Provide the (x, y) coordinate of the cell's center where the given text is located.  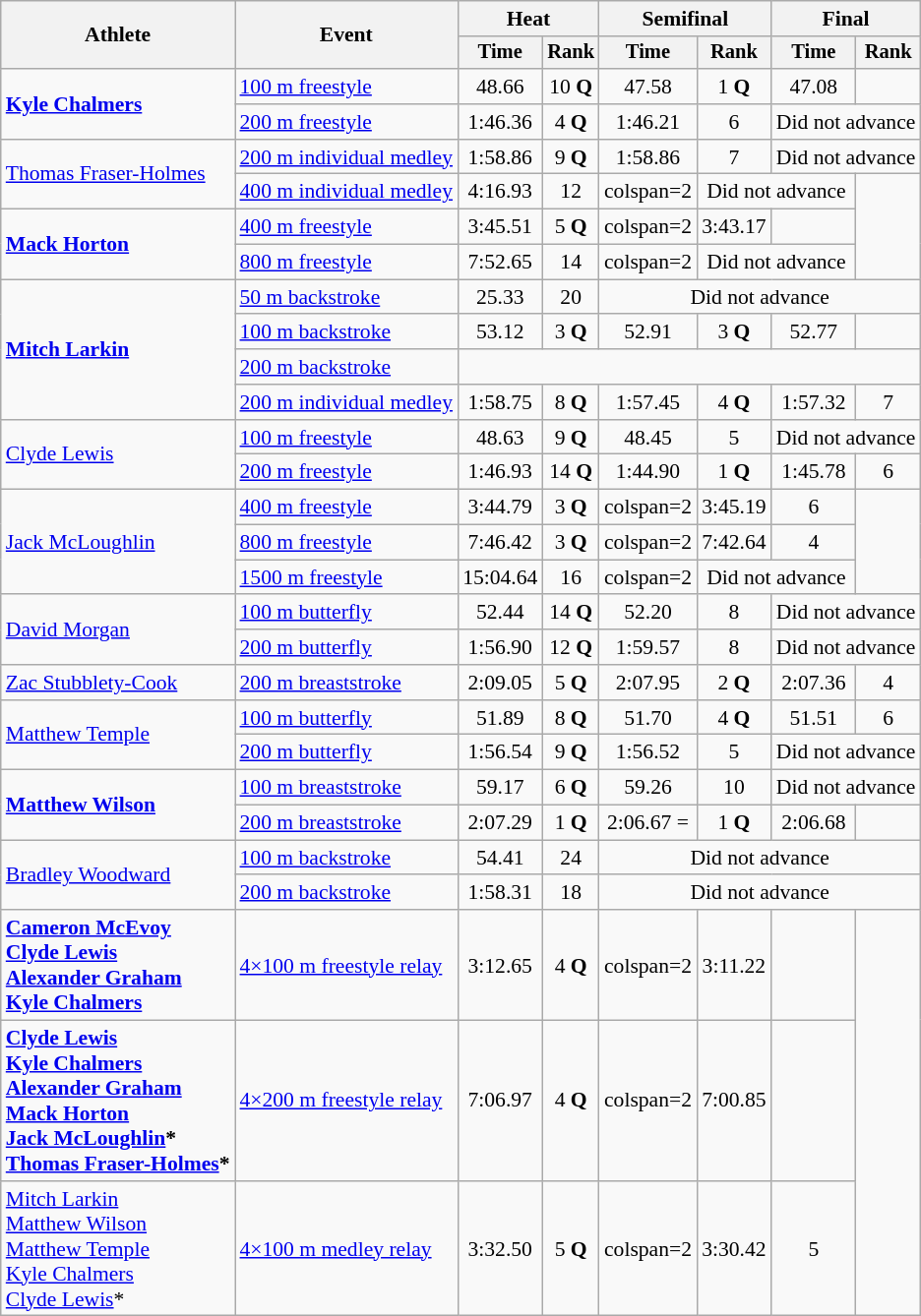
Event (346, 35)
2 Q (734, 683)
24 (571, 858)
20 (571, 297)
4:16.93 (500, 192)
50 m backstroke (346, 297)
1:59.57 (647, 647)
2:09.05 (500, 683)
52.20 (647, 613)
Cameron McEvoyClyde LewisAlexander GrahamKyle Chalmers (118, 965)
52.91 (647, 332)
48.45 (647, 438)
3:44.79 (500, 508)
51.70 (647, 718)
1500 m freestyle (346, 577)
10 (734, 788)
Semifinal (685, 19)
Clyde LewisKyle ChalmersAlexander GrahamMack HortonJack McLoughlin*Thomas Fraser-Holmes* (118, 1102)
51.51 (814, 718)
Jack McLoughlin (118, 543)
Final (846, 19)
1:46.21 (647, 122)
54.41 (500, 858)
Mack Horton (118, 244)
12 (571, 192)
Matthew Temple (118, 736)
2:07.36 (814, 683)
3:45.19 (734, 508)
7:42.64 (734, 543)
25.33 (500, 297)
Kyle Chalmers (118, 104)
6 Q (571, 788)
Thomas Fraser-Holmes (118, 175)
1:58.31 (500, 893)
100 m breaststroke (346, 788)
1:57.45 (647, 402)
2:06.67 = (647, 823)
2:07.95 (647, 683)
3:12.65 (500, 965)
3:45.51 (500, 227)
Bradley Woodward (118, 875)
48.66 (500, 87)
1:56.54 (500, 752)
7:00.85 (734, 1102)
18 (571, 893)
16 (571, 577)
59.26 (647, 788)
7:52.65 (500, 263)
1:44.90 (647, 472)
52.77 (814, 332)
59.17 (500, 788)
David Morgan (118, 629)
12 Q (571, 647)
15:04.64 (500, 577)
7:46.42 (500, 543)
10 Q (571, 87)
51.89 (500, 718)
48.63 (500, 438)
2:07.29 (500, 823)
4×100 m freestyle relay (346, 965)
47.58 (647, 87)
1:46.93 (500, 472)
1:57.32 (814, 402)
Heat (528, 19)
Athlete (118, 35)
53.12 (500, 332)
47.08 (814, 87)
2:06.68 (814, 823)
1:58.75 (500, 402)
14 (571, 263)
1:45.78 (814, 472)
Mitch Larkin (118, 349)
1:56.90 (500, 647)
52.44 (500, 613)
3:43.17 (734, 227)
Clyde Lewis (118, 454)
4×200 m freestyle relay (346, 1102)
Zac Stubblety-Cook (118, 683)
400 m individual medley (346, 192)
Matthew Wilson (118, 805)
1:46.36 (500, 122)
3:11.22 (734, 965)
1:56.52 (647, 752)
7:06.97 (500, 1102)
